Pinpoint the cell where the given text exists, returning its (X, Y) midpoint coordinate. 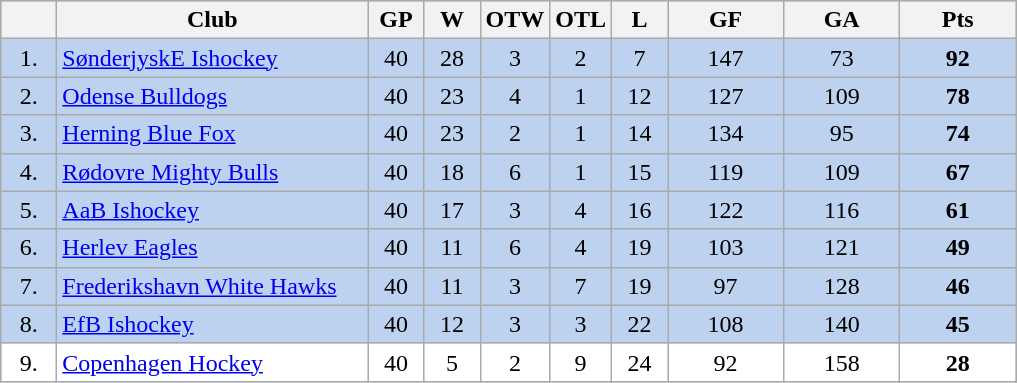
128 (842, 286)
22 (640, 324)
134 (726, 134)
Frederikshavn White Hawks (212, 286)
78 (958, 96)
67 (958, 172)
Club (212, 20)
122 (726, 210)
97 (726, 286)
24 (640, 362)
5. (29, 210)
14 (640, 134)
127 (726, 96)
17 (452, 210)
45 (958, 324)
18 (452, 172)
61 (958, 210)
5 (452, 362)
116 (842, 210)
7. (29, 286)
Odense Bulldogs (212, 96)
147 (726, 58)
Copenhagen Hockey (212, 362)
OTW (515, 20)
9. (29, 362)
GP (396, 20)
GF (726, 20)
Herlev Eagles (212, 248)
103 (726, 248)
SønderjyskE Ishockey (212, 58)
6. (29, 248)
Herning Blue Fox (212, 134)
140 (842, 324)
EfB Ishockey (212, 324)
AaB Ishockey (212, 210)
4. (29, 172)
16 (640, 210)
95 (842, 134)
73 (842, 58)
L (640, 20)
OTL (581, 20)
121 (842, 248)
46 (958, 286)
1. (29, 58)
3. (29, 134)
Rødovre Mighty Bulls (212, 172)
15 (640, 172)
119 (726, 172)
2. (29, 96)
158 (842, 362)
74 (958, 134)
W (452, 20)
49 (958, 248)
9 (581, 362)
108 (726, 324)
8. (29, 324)
Pts (958, 20)
GA (842, 20)
